Identify which cell holds the provided text, then report its (X, Y) central coordinate. 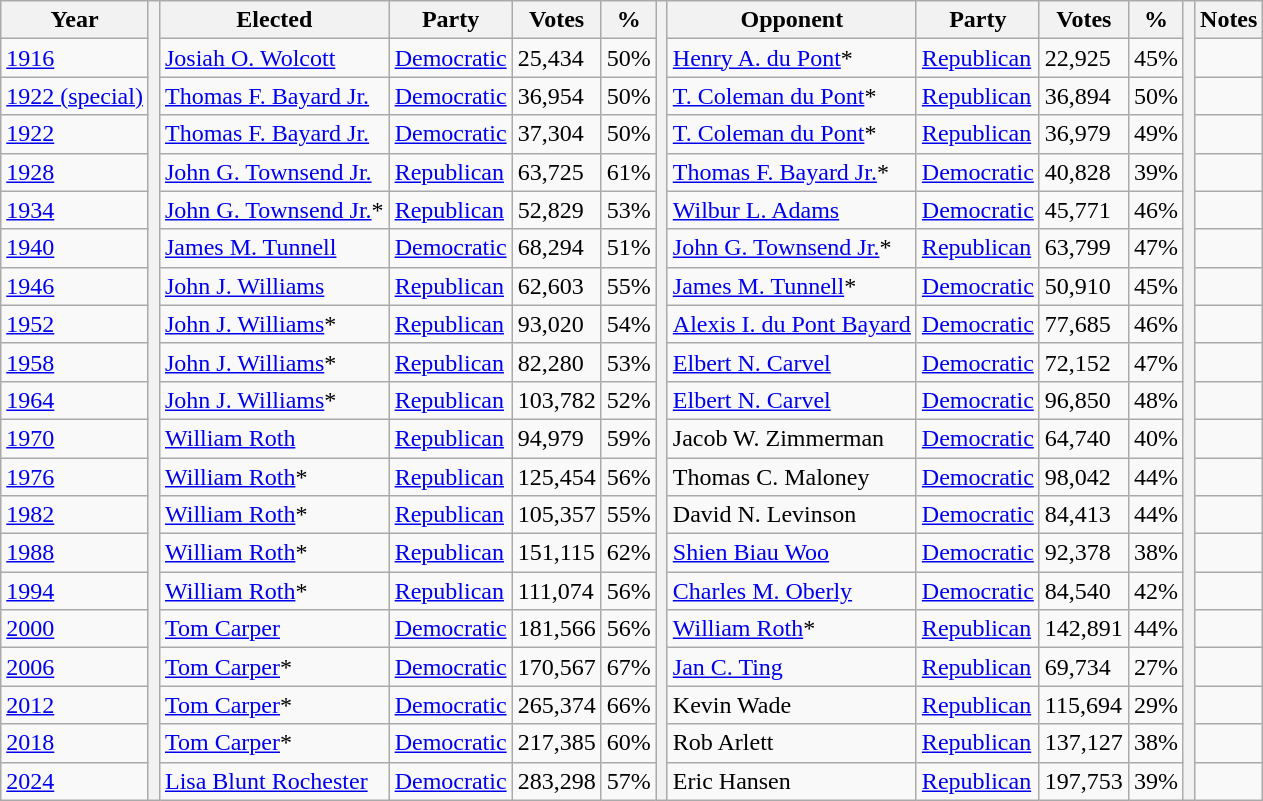
52% (628, 400)
Year (75, 20)
94,979 (556, 438)
36,894 (1084, 96)
Lisa Blunt Rochester (274, 781)
170,567 (556, 667)
James M. Tunnell* (792, 286)
27% (1156, 667)
67% (628, 667)
Eric Hansen (792, 781)
Tom Carper (274, 629)
1982 (75, 515)
48% (1156, 400)
77,685 (1084, 324)
66% (628, 705)
217,385 (556, 743)
60% (628, 743)
2006 (75, 667)
2012 (75, 705)
36,979 (1084, 134)
William Roth (274, 438)
197,753 (1084, 781)
62% (628, 553)
283,298 (556, 781)
Thomas C. Maloney (792, 477)
125,454 (556, 477)
45,771 (1084, 210)
1958 (75, 362)
Notes (1229, 20)
59% (628, 438)
54% (628, 324)
Shien Biau Woo (792, 553)
22,925 (1084, 58)
64,740 (1084, 438)
2018 (75, 743)
98,042 (1084, 477)
1976 (75, 477)
1922 (75, 134)
1964 (75, 400)
105,357 (556, 515)
40,828 (1084, 172)
51% (628, 248)
151,115 (556, 553)
137,127 (1084, 743)
69,734 (1084, 667)
265,374 (556, 705)
1952 (75, 324)
Jacob W. Zimmerman (792, 438)
42% (1156, 591)
1994 (75, 591)
John G. Townsend Jr. (274, 172)
John J. Williams (274, 286)
103,782 (556, 400)
1970 (75, 438)
72,152 (1084, 362)
50,910 (1084, 286)
Jan C. Ting (792, 667)
Wilbur L. Adams (792, 210)
29% (1156, 705)
1928 (75, 172)
Rob Arlett (792, 743)
Thomas F. Bayard Jr.* (792, 172)
92,378 (1084, 553)
61% (628, 172)
David N. Levinson (792, 515)
63,725 (556, 172)
63,799 (1084, 248)
Elected (274, 20)
68,294 (556, 248)
1934 (75, 210)
84,413 (1084, 515)
84,540 (1084, 591)
1946 (75, 286)
62,603 (556, 286)
1940 (75, 248)
36,954 (556, 96)
James M. Tunnell (274, 248)
25,434 (556, 58)
93,020 (556, 324)
181,566 (556, 629)
37,304 (556, 134)
Alexis I. du Pont Bayard (792, 324)
82,280 (556, 362)
Opponent (792, 20)
52,829 (556, 210)
40% (1156, 438)
1916 (75, 58)
Henry A. du Pont* (792, 58)
Kevin Wade (792, 705)
2000 (75, 629)
1988 (75, 553)
142,891 (1084, 629)
Josiah O. Wolcott (274, 58)
57% (628, 781)
1922 (special) (75, 96)
96,850 (1084, 400)
Charles M. Oberly (792, 591)
49% (1156, 134)
115,694 (1084, 705)
111,074 (556, 591)
2024 (75, 781)
